Return the [X, Y] coordinate for the center point of the cell that contains the specified text.  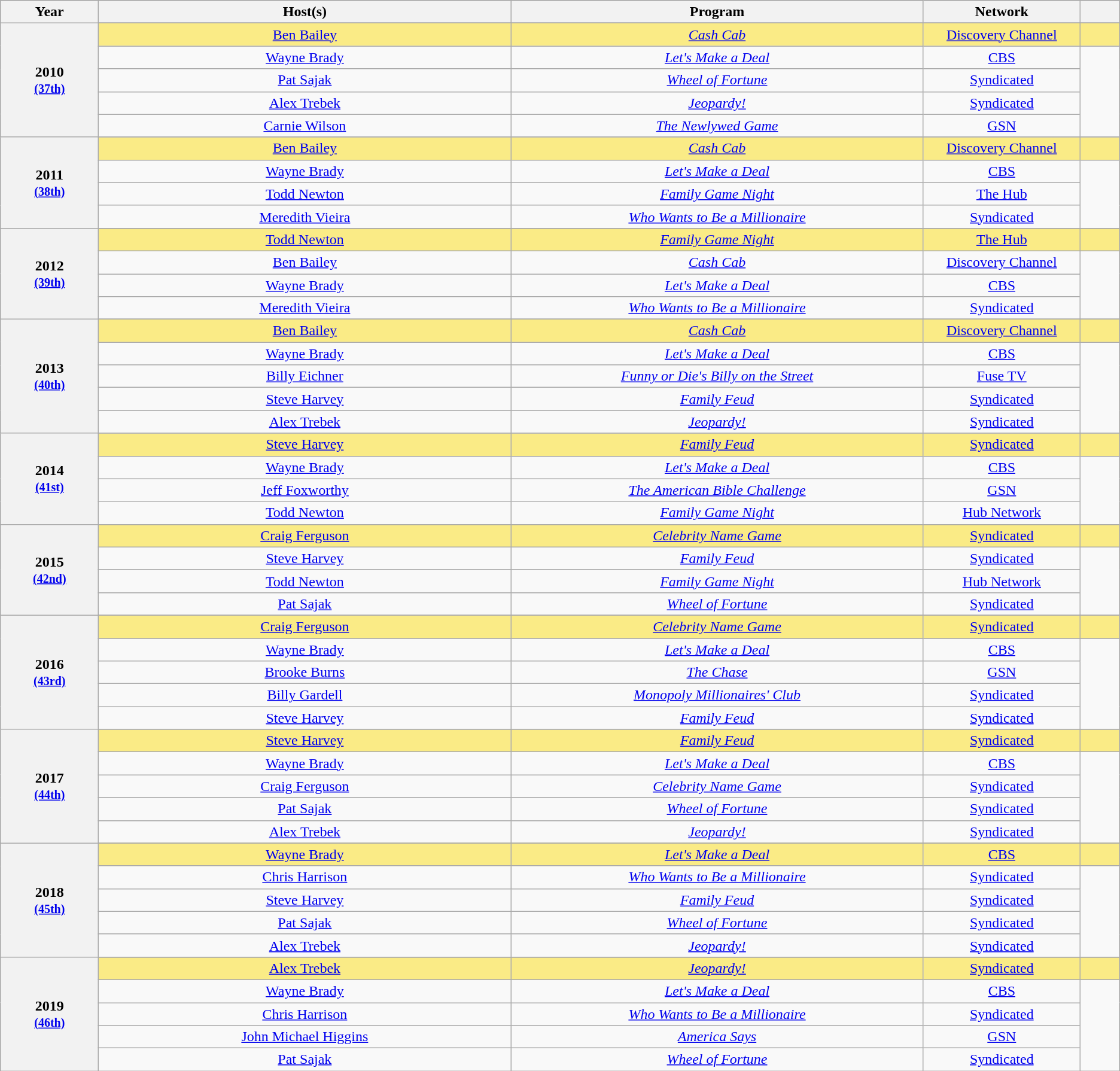
The Newlywed Game [717, 126]
America Says [717, 1037]
2013 (40th) [50, 376]
2017 (44th) [50, 786]
Brooke Burns [305, 673]
2016 (43rd) [50, 672]
Network [1002, 12]
Billy Gardell [305, 695]
2012 (39th) [50, 273]
2019 (46th) [50, 1014]
Program [717, 12]
The Chase [717, 673]
Jeff Foxworthy [305, 490]
2018 (45th) [50, 900]
2014 (41st) [50, 479]
2011 (38th) [50, 182]
Fuse TV [1002, 376]
2010 (37th) [50, 80]
The American Bible Challenge [717, 490]
Monopoly Millionaires' Club [717, 695]
Carnie Wilson [305, 126]
Billy Eichner [305, 376]
Year [50, 12]
John Michael Higgins [305, 1037]
Funny or Die's Billy on the Street [717, 376]
Host(s) [305, 12]
2015 (42nd) [50, 570]
